Find where the given text appears and provide that cell's center as (X, Y) coordinate. 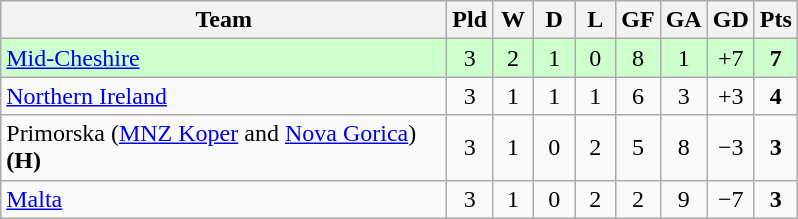
6 (638, 96)
D (554, 20)
W (514, 20)
+3 (730, 96)
Primorska (MNZ Koper and Nova Gorica) (H) (224, 148)
−7 (730, 199)
4 (776, 96)
9 (684, 199)
−3 (730, 148)
5 (638, 148)
Team (224, 20)
L (596, 20)
Malta (224, 199)
Northern Ireland (224, 96)
Pld (470, 20)
GD (730, 20)
Mid-Cheshire (224, 58)
Pts (776, 20)
GA (684, 20)
GF (638, 20)
7 (776, 58)
+7 (730, 58)
